Pinpoint the cell where the given text exists, returning its [X, Y] midpoint coordinate. 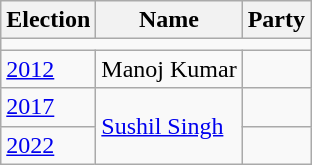
Manoj Kumar [169, 69]
Name [169, 20]
Party [276, 20]
Election [48, 20]
Sushil Singh [169, 126]
2022 [48, 145]
2012 [48, 69]
2017 [48, 107]
